Return [x, y] of the center of cell containing provided text 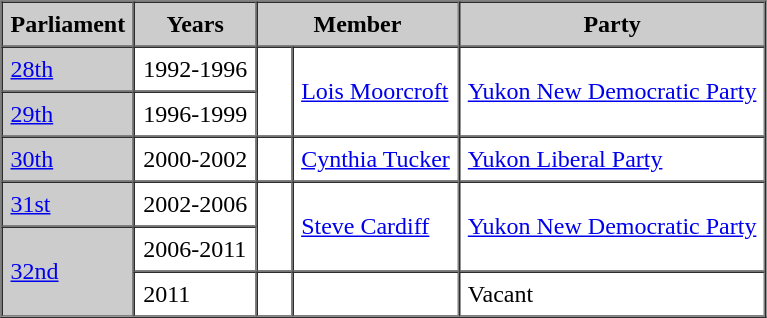
30th [68, 158]
1992-1996 [195, 68]
28th [68, 68]
Parliament [68, 24]
Vacant [612, 294]
2000-2002 [195, 158]
Steve Cardiff [376, 227]
Yukon Liberal Party [612, 158]
2002-2006 [195, 204]
31st [68, 204]
1996-1999 [195, 114]
Member [358, 24]
Party [612, 24]
Cynthia Tucker [376, 158]
2006-2011 [195, 248]
2011 [195, 294]
Years [195, 24]
Lois Moorcroft [376, 91]
32nd [68, 271]
29th [68, 114]
